Locate the cell with the specified text and output its [X, Y] center coordinate. 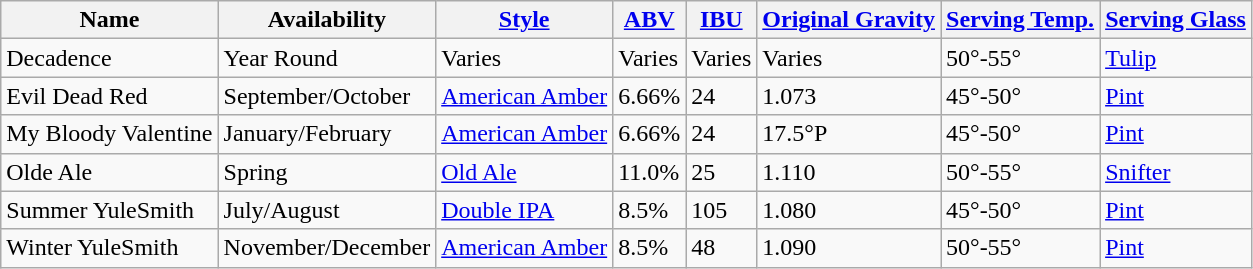
Serving Glass [1176, 20]
1.090 [849, 248]
48 [722, 248]
Evil Dead Red [110, 96]
17.5°P [849, 134]
Tulip [1176, 58]
January/February [327, 134]
Availability [327, 20]
Style [524, 20]
11.0% [650, 172]
Spring [327, 172]
November/December [327, 248]
1.080 [849, 210]
IBU [722, 20]
ABV [650, 20]
Olde Ale [110, 172]
Original Gravity [849, 20]
September/October [327, 96]
25 [722, 172]
Double IPA [524, 210]
105 [722, 210]
Name [110, 20]
My Bloody Valentine [110, 134]
Serving Temp. [1020, 20]
1.110 [849, 172]
Old Ale [524, 172]
Snifter [1176, 172]
Decadence [110, 58]
1.073 [849, 96]
Year Round [327, 58]
Winter YuleSmith [110, 248]
July/August [327, 210]
Summer YuleSmith [110, 210]
